Return the (X, Y) coordinate for the center point of the cell that contains the specified text.  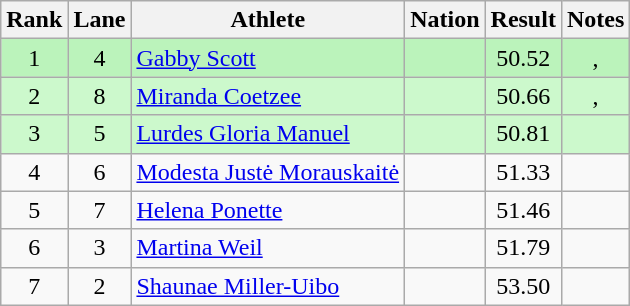
Lane (100, 20)
Gabby Scott (268, 58)
Nation (445, 20)
1 (34, 58)
Lurdes Gloria Manuel (268, 134)
8 (100, 96)
51.46 (523, 210)
Result (523, 20)
51.79 (523, 248)
51.33 (523, 172)
Notes (595, 20)
50.66 (523, 96)
50.81 (523, 134)
Miranda Coetzee (268, 96)
Athlete (268, 20)
Helena Ponette (268, 210)
Modesta Justė Morauskaitė (268, 172)
50.52 (523, 58)
Rank (34, 20)
Martina Weil (268, 248)
Shaunae Miller-Uibo (268, 286)
53.50 (523, 286)
